Return the [X, Y] coordinate for the center point of the cell that contains the specified text.  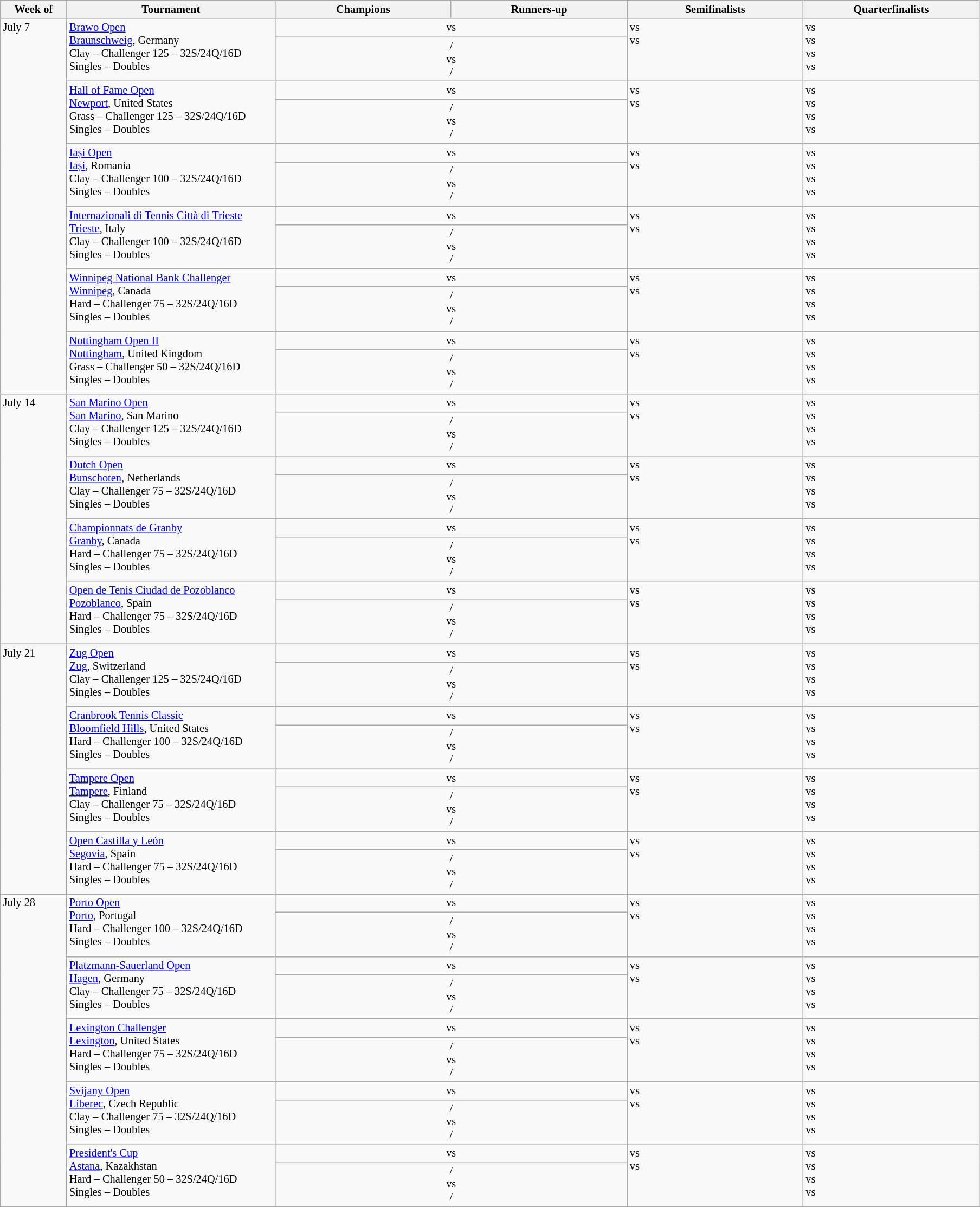
Iași OpenIași, Romania Clay – Challenger 100 – 32S/24Q/16DSingles – Doubles [171, 175]
Cranbrook Tennis ClassicBloomfield Hills, United States Hard – Challenger 100 – 32S/24Q/16DSingles – Doubles [171, 737]
Week of [34, 9]
Nottingham Open IINottingham, United Kingdom Grass – Challenger 50 – 32S/24Q/16DSingles – Doubles [171, 362]
Open Castilla y LeónSegovia, Spain Hard – Challenger 75 – 32S/24Q/16DSingles – Doubles [171, 862]
Open de Tenis Ciudad de PozoblancoPozoblanco, Spain Hard – Challenger 75 – 32S/24Q/16DSingles – Doubles [171, 613]
Winnipeg National Bank ChallengerWinnipeg, Canada Hard – Challenger 75 – 32S/24Q/16DSingles – Doubles [171, 299]
Lexington ChallengerLexington, United States Hard – Challenger 75 – 32S/24Q/16DSingles – Doubles [171, 1050]
July 21 [34, 769]
Internazionali di Tennis Città di TriesteTrieste, Italy Clay – Challenger 100 – 32S/24Q/16DSingles – Doubles [171, 237]
Zug OpenZug, Switzerland Clay – Challenger 125 – 32S/24Q/16DSingles – Doubles [171, 675]
Semifinalists [715, 9]
Porto OpenPorto, Portugal Hard – Challenger 100 – 32S/24Q/16DSingles – Doubles [171, 925]
Champions [363, 9]
Tournament [171, 9]
Brawo OpenBraunschweig, Germany Clay – Challenger 125 – 32S/24Q/16DSingles – Doubles [171, 50]
Dutch OpenBunschoten, Netherlands Clay – Challenger 75 – 32S/24Q/16DSingles – Doubles [171, 487]
Hall of Fame OpenNewport, United States Grass – Challenger 125 – 32S/24Q/16DSingles – Doubles [171, 112]
Svijany OpenLiberec, Czech Republic Clay – Challenger 75 – 32S/24Q/16DSingles – Doubles [171, 1113]
President's CupAstana, Kazakhstan Hard – Challenger 50 – 32S/24Q/16DSingles – Doubles [171, 1176]
July 28 [34, 1050]
San Marino OpenSan Marino, San Marino Clay – Challenger 125 – 32S/24Q/16DSingles – Doubles [171, 425]
July 7 [34, 206]
Runners-up [539, 9]
Quarterfinalists [891, 9]
Championnats de GranbyGranby, Canada Hard – Challenger 75 – 32S/24Q/16DSingles – Doubles [171, 550]
Tampere OpenTampere, Finland Clay – Challenger 75 – 32S/24Q/16DSingles – Doubles [171, 800]
Platzmann-Sauerland OpenHagen, Germany Clay – Challenger 75 – 32S/24Q/16DSingles – Doubles [171, 988]
July 14 [34, 518]
